Determine the [x, y] coordinate at the center of the cell enclosing the given text.  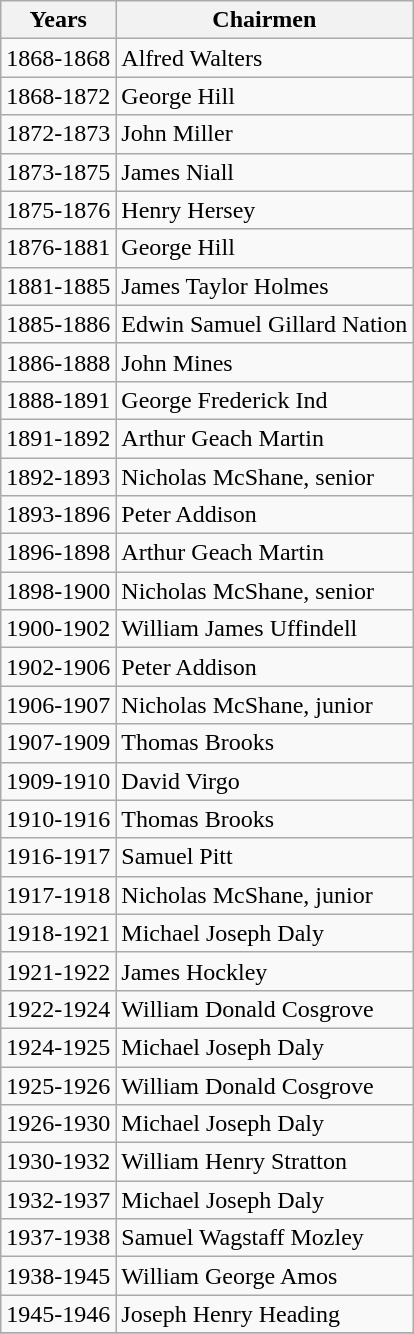
John Miller [264, 134]
1918-1921 [58, 933]
Chairmen [264, 20]
1921-1922 [58, 971]
1902-1906 [58, 667]
Samuel Pitt [264, 857]
1868-1872 [58, 96]
William James Uffindell [264, 629]
John Mines [264, 362]
Joseph Henry Heading [264, 1314]
1868-1868 [58, 58]
James Niall [264, 172]
1875-1876 [58, 210]
Alfred Walters [264, 58]
1907-1909 [58, 743]
Years [58, 20]
1893-1896 [58, 515]
1909-1910 [58, 781]
1925-1926 [58, 1085]
1922-1924 [58, 1009]
1937-1938 [58, 1238]
1917-1918 [58, 895]
1876-1881 [58, 248]
1924-1925 [58, 1047]
James Taylor Holmes [264, 286]
1885-1886 [58, 324]
1932-1937 [58, 1200]
1898-1900 [58, 591]
James Hockley [264, 971]
1938-1945 [58, 1276]
Samuel Wagstaff Mozley [264, 1238]
1872-1873 [58, 134]
1916-1917 [58, 857]
1910-1916 [58, 819]
1945-1946 [58, 1314]
1873-1875 [58, 172]
William Henry Stratton [264, 1162]
George Frederick Ind [264, 400]
1896-1898 [58, 553]
1891-1892 [58, 438]
Edwin Samuel Gillard Nation [264, 324]
David Virgo [264, 781]
Henry Hersey [264, 210]
1892-1893 [58, 477]
1888-1891 [58, 400]
1881-1885 [58, 286]
William George Amos [264, 1276]
1900-1902 [58, 629]
1886-1888 [58, 362]
1926-1930 [58, 1124]
1906-1907 [58, 705]
1930-1932 [58, 1162]
